From the cell containing the given text, extract its center point as (x, y) coordinate. 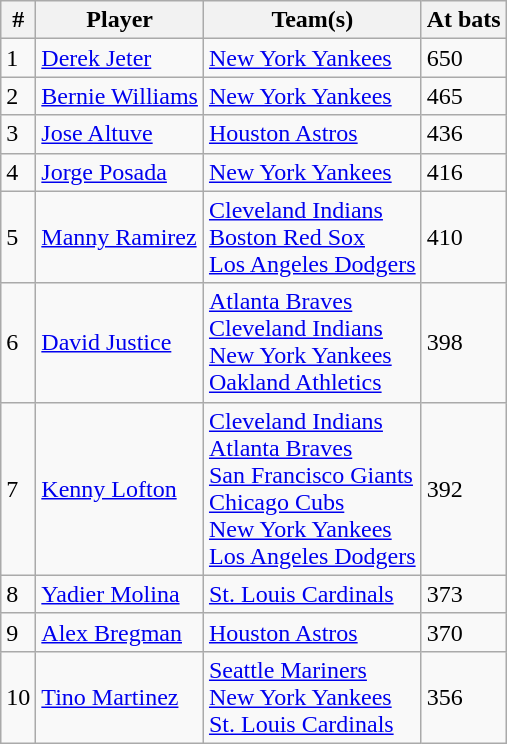
7 (18, 488)
Atlanta BravesCleveland IndiansNew York YankeesOakland Athletics (312, 342)
At bats (464, 20)
Yadier Molina (120, 594)
9 (18, 632)
6 (18, 342)
David Justice (120, 342)
Team(s) (312, 20)
8 (18, 594)
Bernie Williams (120, 96)
Alex Bregman (120, 632)
Derek Jeter (120, 58)
Jorge Posada (120, 172)
392 (464, 488)
Kenny Lofton (120, 488)
436 (464, 134)
370 (464, 632)
373 (464, 594)
5 (18, 237)
Seattle MarinersNew York YankeesSt. Louis Cardinals (312, 697)
Player (120, 20)
10 (18, 697)
2 (18, 96)
398 (464, 342)
356 (464, 697)
# (18, 20)
1 (18, 58)
Tino Martinez (120, 697)
3 (18, 134)
410 (464, 237)
Cleveland IndiansBoston Red SoxLos Angeles Dodgers (312, 237)
465 (464, 96)
416 (464, 172)
Jose Altuve (120, 134)
650 (464, 58)
St. Louis Cardinals (312, 594)
Manny Ramirez (120, 237)
Cleveland IndiansAtlanta BravesSan Francisco GiantsChicago CubsNew York YankeesLos Angeles Dodgers (312, 488)
4 (18, 172)
